Scan for the cell matching the given text and deliver its [X, Y] coordinate at center. 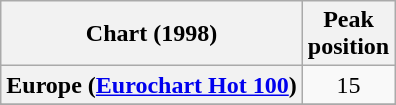
Europe (Eurochart Hot 100) [152, 85]
Peakposition [348, 34]
Chart (1998) [152, 34]
15 [348, 85]
